Determine the (X, Y) coordinate at the center of the cell enclosing the given text.  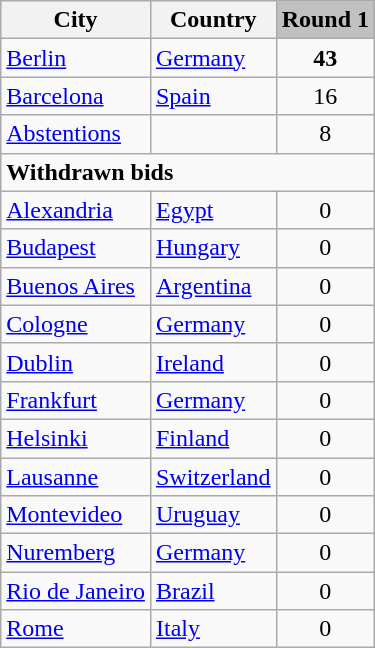
8 (325, 134)
16 (325, 96)
Nuremberg (76, 553)
Rio de Janeiro (76, 591)
Berlin (76, 58)
Dublin (76, 362)
Finland (213, 438)
Uruguay (213, 515)
Argentina (213, 286)
Barcelona (76, 96)
Montevideo (76, 515)
Round 1 (325, 20)
Switzerland (213, 477)
Ireland (213, 362)
City (76, 20)
Alexandria (76, 210)
Rome (76, 629)
Brazil (213, 591)
Withdrawn bids (188, 172)
Lausanne (76, 477)
Country (213, 20)
Spain (213, 96)
Abstentions (76, 134)
43 (325, 58)
Budapest (76, 248)
Frankfurt (76, 400)
Italy (213, 629)
Egypt (213, 210)
Helsinki (76, 438)
Cologne (76, 324)
Buenos Aires (76, 286)
Hungary (213, 248)
